Identify which cell holds the provided text, then report its [X, Y] central coordinate. 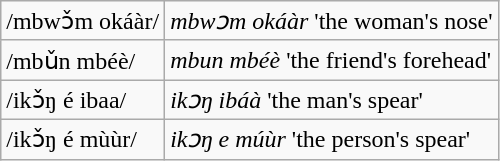
mbun mbéè 'the friend's forehead' [332, 60]
/mbǔn mbéè/ [83, 60]
/mbwɔ̌m okáàr/ [83, 21]
ikɔŋ e múùr 'the person's spear' [332, 139]
ikɔŋ ibáà 'the man's spear' [332, 100]
mbwɔm okáàr 'the woman's nose' [332, 21]
/ikɔ̌ŋ é ibaa/ [83, 100]
/ikɔ̌ŋ é mùùr/ [83, 139]
